Pinpoint the cell where the given text exists, returning its [x, y] midpoint coordinate. 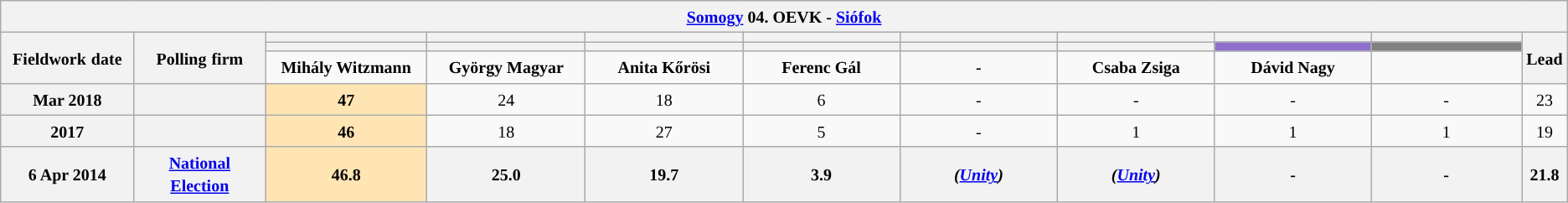
2017 [67, 131]
5 [822, 131]
19.7 [664, 174]
Polling firm [199, 58]
6 [822, 99]
Lead [1545, 58]
György Magyar [506, 67]
Dávid Nagy [1293, 67]
24 [506, 99]
47 [347, 99]
Anita Kőrösi [664, 67]
Mar 2018 [67, 99]
27 [664, 131]
Fieldwork date [67, 58]
46.8 [347, 174]
6 Apr 2014 [67, 174]
21.8 [1545, 174]
Ferenc Gál [822, 67]
25.0 [506, 174]
Mihály Witzmann [347, 67]
19 [1545, 131]
46 [347, 131]
23 [1545, 99]
3.9 [822, 174]
National Election [199, 174]
Csaba Zsiga [1136, 67]
Somogy 04. OEVK - Siófok [784, 17]
